Capture the cell that displays the provided text and extract its (x, y) central coordinate. 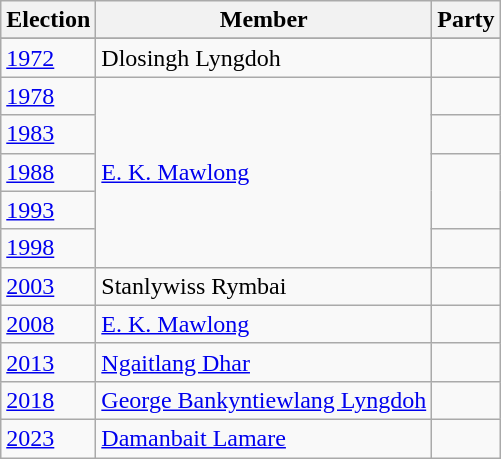
Party (466, 20)
1998 (48, 248)
Member (264, 20)
2023 (48, 438)
1993 (48, 210)
2013 (48, 362)
1983 (48, 134)
1978 (48, 96)
1988 (48, 172)
Ngaitlang Dhar (264, 362)
2018 (48, 400)
2003 (48, 286)
Election (48, 20)
Damanbait Lamare (264, 438)
Stanlywiss Rymbai (264, 286)
George Bankyntiewlang Lyngdoh (264, 400)
1972 (48, 58)
2008 (48, 324)
Dlosingh Lyngdoh (264, 58)
